Detect which cell encompasses the target text, then output its (X, Y) center coordinate. 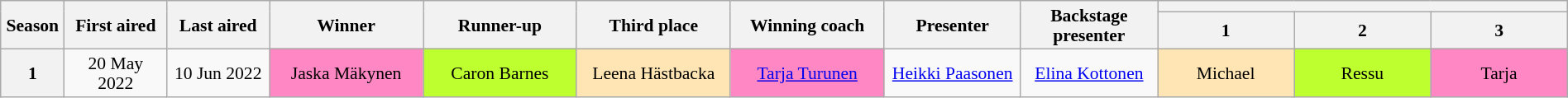
Season (33, 25)
Backstage presenter (1088, 25)
Runner-up (500, 25)
2 (1363, 30)
Winning coach (807, 25)
3 (1499, 30)
Caron Barnes (500, 72)
Last aired (218, 25)
Leena Hästbacka (653, 72)
Ressu (1363, 72)
Winner (347, 25)
20 May 2022 (116, 72)
Elina Kottonen (1088, 72)
Third place (653, 25)
10 Jun 2022 (218, 72)
Presenter (953, 25)
Heikki Paasonen (953, 72)
Michael (1226, 72)
First aired (116, 25)
Tarja Turunen (807, 72)
Tarja (1499, 72)
Jaska Mäkynen (347, 72)
